Capture the cell that displays the provided text and extract its (x, y) central coordinate. 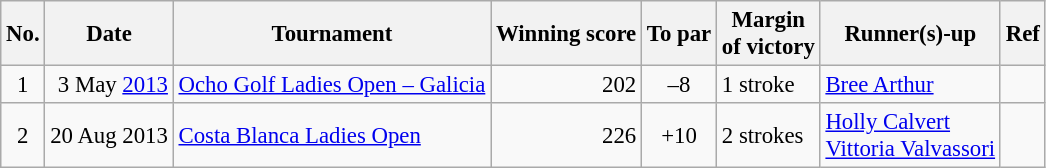
2 strokes (769, 136)
Ocho Golf Ladies Open – Galicia (332, 85)
2 (23, 136)
20 Aug 2013 (109, 136)
Winning score (566, 34)
Bree Arthur (910, 85)
Tournament (332, 34)
Marginof victory (769, 34)
To par (680, 34)
226 (566, 136)
–8 (680, 85)
No. (23, 34)
Date (109, 34)
Costa Blanca Ladies Open (332, 136)
202 (566, 85)
Holly Calvert Vittoria Valvassori (910, 136)
1 stroke (769, 85)
Ref (1022, 34)
+10 (680, 136)
Runner(s)-up (910, 34)
1 (23, 85)
3 May 2013 (109, 85)
